Output the [x, y] coordinate of the center of the cell containing the given text.  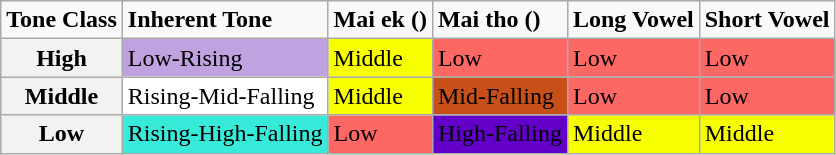
High-Falling [500, 134]
Rising-High-Falling [225, 134]
Inherent Tone [225, 20]
Mai ek () [380, 20]
Mai tho () [500, 20]
Long Vowel [633, 20]
High [62, 58]
Rising-Mid-Falling [225, 96]
Short Vowel [767, 20]
Mid-Falling [500, 96]
Low-Rising [225, 58]
Tone Class [62, 20]
